Provide the [x, y] coordinate of the cell's center where the given text is located.  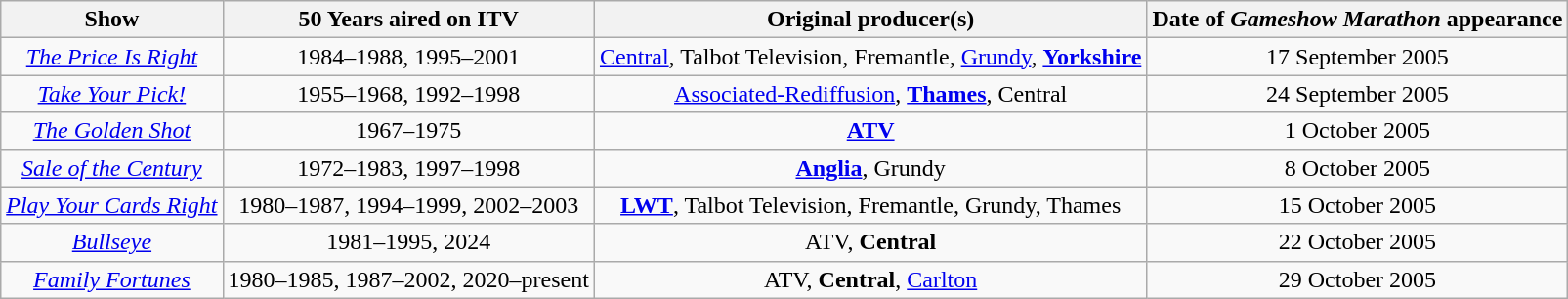
Take Your Pick! [111, 94]
Family Fortunes [111, 279]
Associated-Rediffusion, Thames, Central [869, 94]
1972–1983, 1997–1998 [408, 168]
ATV, Central, Carlton [869, 279]
Anglia, Grundy [869, 168]
15 October 2005 [1358, 205]
50 Years aired on ITV [408, 20]
Date of Gameshow Marathon appearance [1358, 20]
29 October 2005 [1358, 279]
24 September 2005 [1358, 94]
1980–1987, 1994–1999, 2002–2003 [408, 205]
ATV, Central [869, 242]
1981–1995, 2024 [408, 242]
22 October 2005 [1358, 242]
8 October 2005 [1358, 168]
Central, Talbot Television, Fremantle, Grundy, Yorkshire [869, 57]
LWT, Talbot Television, Fremantle, Grundy, Thames [869, 205]
ATV [869, 131]
1967–1975 [408, 131]
1955–1968, 1992–1998 [408, 94]
Original producer(s) [869, 20]
The Golden Shot [111, 131]
Sale of the Century [111, 168]
1 October 2005 [1358, 131]
Play Your Cards Right [111, 205]
17 September 2005 [1358, 57]
Bullseye [111, 242]
1980–1985, 1987–2002, 2020–present [408, 279]
1984–1988, 1995–2001 [408, 57]
The Price Is Right [111, 57]
Show [111, 20]
